Output the (X, Y) coordinate of the center of the cell containing the given text.  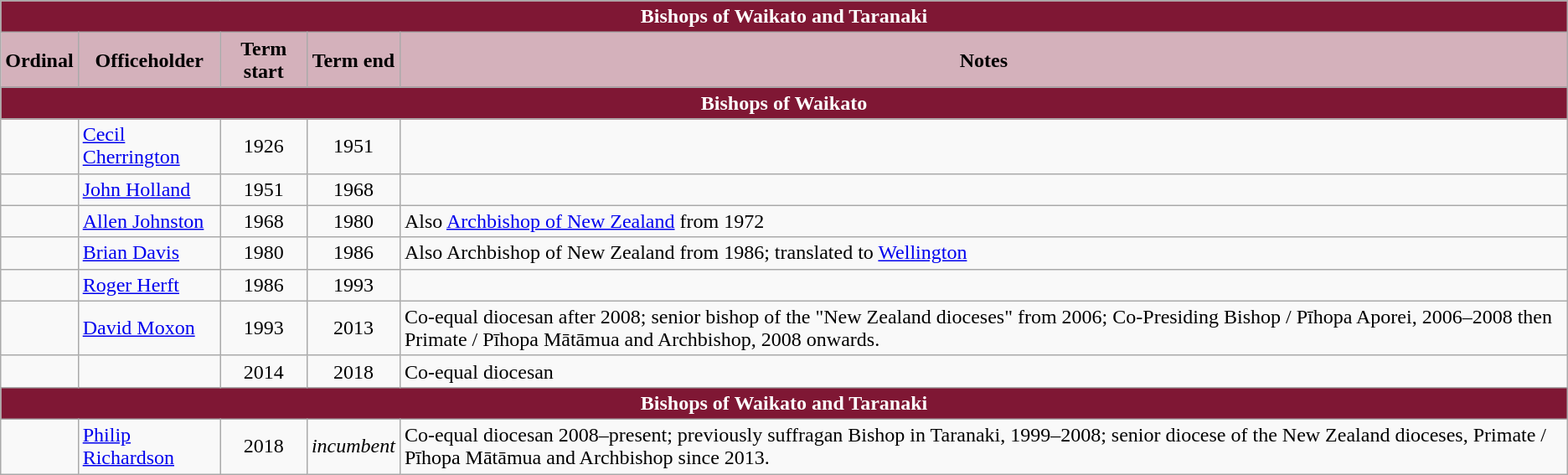
Brian Davis (149, 253)
Bishops of Waikato (784, 103)
incumbent (353, 446)
Philip Richardson (149, 446)
John Holland (149, 189)
Cecil Cherrington (149, 146)
Officeholder (149, 60)
Co-equal diocesan (983, 371)
2014 (263, 371)
1926 (263, 146)
Term start (263, 60)
David Moxon (149, 328)
Roger Herft (149, 285)
Also Archbishop of New Zealand from 1972 (983, 221)
Ordinal (39, 60)
2013 (353, 328)
Allen Johnston (149, 221)
Notes (983, 60)
Term end (353, 60)
Also Archbishop of New Zealand from 1986; translated to Wellington (983, 253)
